Pinpoint the cell where the given text exists, returning its (x, y) midpoint coordinate. 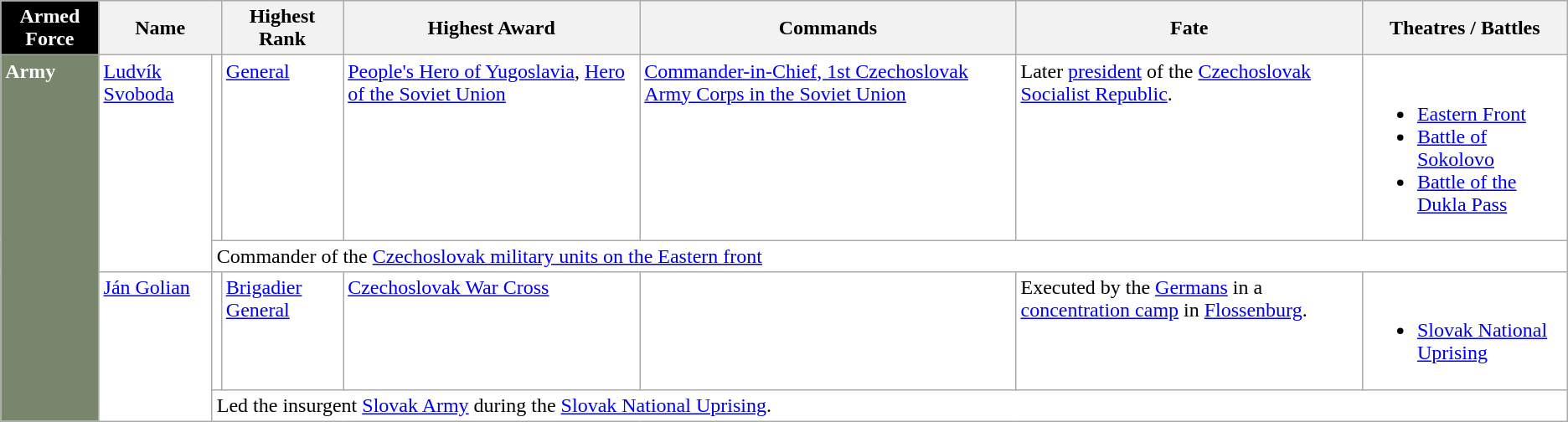
Executed by the Germans in a concentration camp in Flossenburg. (1189, 331)
Theatres / Battles (1464, 28)
Highest Rank (281, 28)
Eastern FrontBattle of SokolovoBattle of the Dukla Pass (1464, 147)
Ludvík Svoboda (156, 164)
People's Hero of Yugoslavia, Hero of the Soviet Union (492, 147)
Fate (1189, 28)
Army (50, 238)
Name (160, 28)
Highest Award (492, 28)
Brigadier General (281, 331)
Commander-in-Chief, 1st Czechoslovak Army Corps in the Soviet Union (828, 147)
Commander of the Czechoslovak military units on the Eastern front (890, 256)
Led the insurgent Slovak Army during the Slovak National Uprising. (890, 405)
Czechoslovak War Cross (492, 331)
Ján Golian (156, 347)
Slovak National Uprising (1464, 331)
Commands (828, 28)
General (281, 147)
Later president of the Czechoslovak Socialist Republic. (1189, 147)
Armed Force (50, 28)
